Determine the [X, Y] coordinate at the center of the cell enclosing the given text.  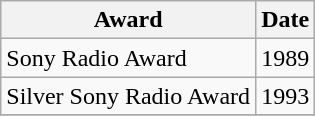
Silver Sony Radio Award [128, 96]
Date [286, 20]
Award [128, 20]
Sony Radio Award [128, 58]
1989 [286, 58]
1993 [286, 96]
